Determine the (X, Y) coordinate at the center of the cell enclosing the given text.  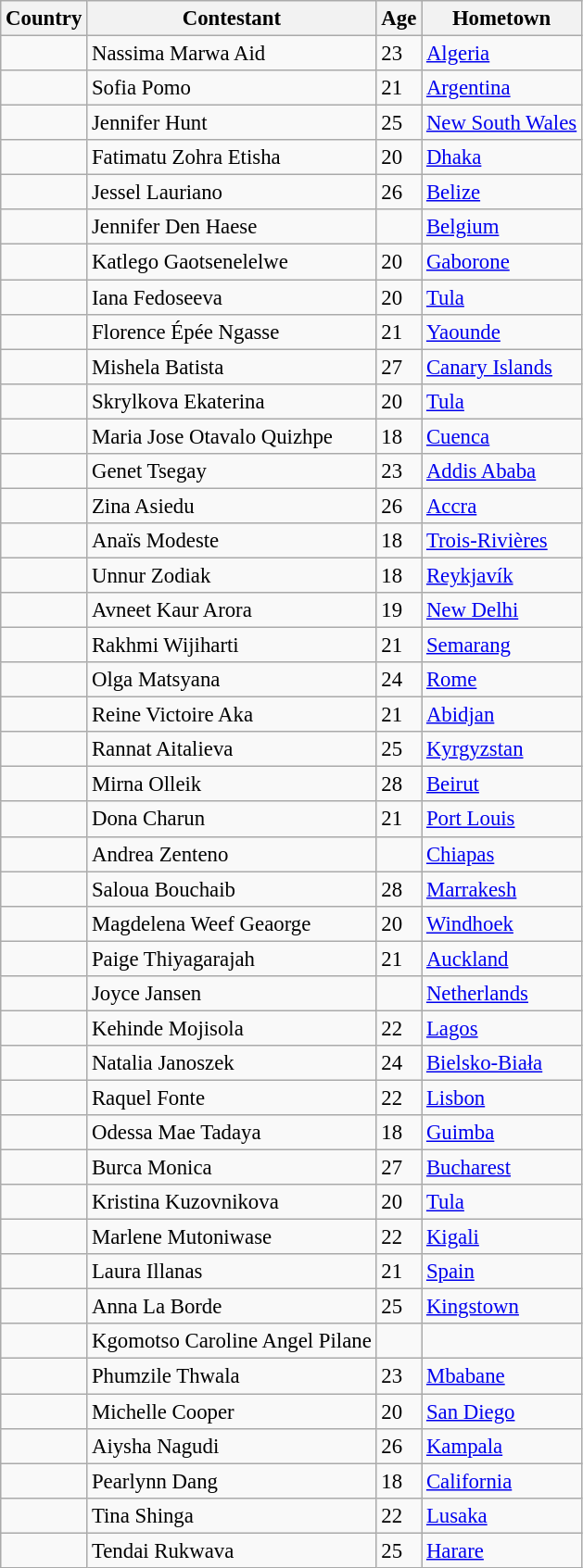
Joyce Jansen (232, 994)
Guimba (502, 1133)
Magdelena Weef Geaorge (232, 923)
Lagos (502, 1028)
Iana Fedoseeva (232, 297)
Burca Monica (232, 1168)
New Delhi (502, 610)
Kigali (502, 1237)
Contestant (232, 19)
Country (44, 19)
Skrylkova Ekaterina (232, 401)
Zina Asiedu (232, 506)
Aiysha Nagudi (232, 1446)
Raquel Fonte (232, 1098)
Pearlynn Dang (232, 1481)
New South Wales (502, 123)
Odessa Mae Tadaya (232, 1133)
Lisbon (502, 1098)
Trois-Rivières (502, 541)
Kristina Kuzovnikova (232, 1202)
Rome (502, 680)
Windhoek (502, 923)
Paige Thiyagarajah (232, 959)
Kingstown (502, 1307)
Sofia Pomo (232, 88)
Spain (502, 1272)
Anaïs Modeste (232, 541)
Belize (502, 193)
Lusaka (502, 1515)
Saloua Bouchaib (232, 889)
Avneet Kaur Arora (232, 610)
Abidjan (502, 715)
Dhaka (502, 157)
Netherlands (502, 994)
Beirut (502, 784)
Auckland (502, 959)
Bucharest (502, 1168)
Accra (502, 506)
Maria Jose Otavalo Quizhpe (232, 436)
Tina Shinga (232, 1515)
Semarang (502, 646)
Jennifer Den Haese (232, 227)
Natalia Janoszek (232, 1063)
Gaborone (502, 262)
Andrea Zenteno (232, 854)
Genet Tsegay (232, 471)
Mishela Batista (232, 367)
Kyrgyzstan (502, 749)
Anna La Borde (232, 1307)
Fatimatu Zohra Etisha (232, 157)
Kehinde Mojisola (232, 1028)
19 (399, 610)
Tendai Rukwava (232, 1550)
Mbabane (502, 1376)
Reykjavík (502, 575)
Jennifer Hunt (232, 123)
Hometown (502, 19)
Reine Victoire Aka (232, 715)
Phumzile Thwala (232, 1376)
Bielsko-Biała (502, 1063)
Rakhmi Wijiharti (232, 646)
San Diego (502, 1411)
Kampala (502, 1446)
Katlego Gaotsenelelwe (232, 262)
Laura Illanas (232, 1272)
Canary Islands (502, 367)
Harare (502, 1550)
Dona Charun (232, 820)
Jessel Lauriano (232, 193)
California (502, 1481)
Unnur Zodiak (232, 575)
Olga Matsyana (232, 680)
Marlene Mutoniwase (232, 1237)
Argentina (502, 88)
Port Louis (502, 820)
Marrakesh (502, 889)
Belgium (502, 227)
Florence Épée Ngasse (232, 332)
Mirna Olleik (232, 784)
Rannat Aitalieva (232, 749)
Cuenca (502, 436)
Age (399, 19)
Addis Ababa (502, 471)
Yaounde (502, 332)
Michelle Cooper (232, 1411)
Algeria (502, 54)
Nassima Marwa Aid (232, 54)
Kgomotso Caroline Angel Pilane (232, 1342)
Chiapas (502, 854)
